Search for the cell housing the specified text and yield its [x, y] center coordinate. 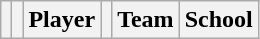
Player [62, 20]
School [218, 20]
Team [146, 20]
